Output the (x, y) coordinate of the center of the cell containing the given text.  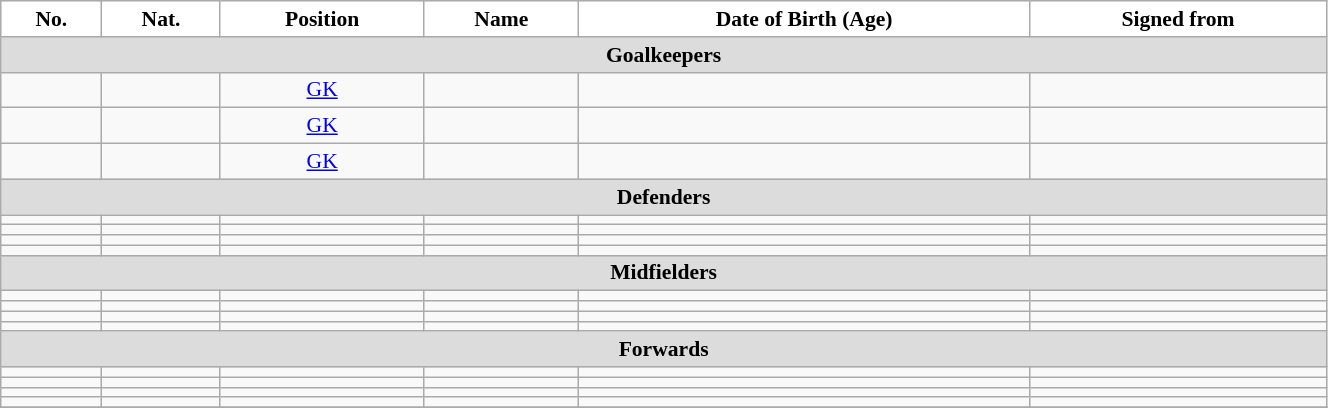
Signed from (1178, 19)
Forwards (664, 350)
Midfielders (664, 273)
Goalkeepers (664, 55)
Nat. (161, 19)
Defenders (664, 197)
No. (52, 19)
Position (322, 19)
Name (502, 19)
Date of Birth (Age) (804, 19)
